Return (x, y) of the center of cell containing provided text 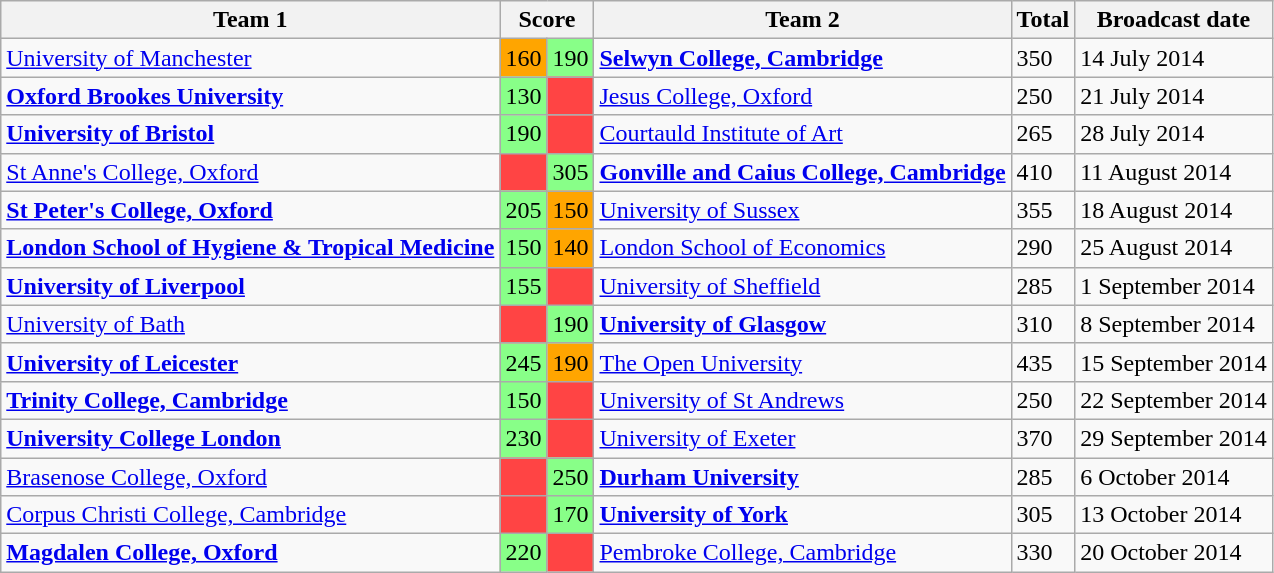
265 (1043, 134)
Total (1043, 20)
Oxford Brookes University (250, 96)
Brasenose College, Oxford (250, 477)
28 July 2014 (1174, 134)
University of Glasgow (802, 324)
13 October 2014 (1174, 515)
1 September 2014 (1174, 286)
21 July 2014 (1174, 96)
355 (1043, 210)
St Peter's College, Oxford (250, 210)
29 September 2014 (1174, 438)
University of Sussex (802, 210)
Trinity College, Cambridge (250, 400)
Corpus Christi College, Cambridge (250, 515)
University of Exeter (802, 438)
University of Bristol (250, 134)
University of Leicester (250, 362)
Selwyn College, Cambridge (802, 58)
130 (524, 96)
140 (570, 248)
15 September 2014 (1174, 362)
290 (1043, 248)
14 July 2014 (1174, 58)
Score (547, 20)
11 August 2014 (1174, 172)
St Anne's College, Oxford (250, 172)
330 (1043, 553)
245 (524, 362)
230 (524, 438)
155 (524, 286)
220 (524, 553)
Magdalen College, Oxford (250, 553)
Pembroke College, Cambridge (802, 553)
University of York (802, 515)
Gonville and Caius College, Cambridge (802, 172)
University College London (250, 438)
University of Manchester (250, 58)
University of Sheffield (802, 286)
170 (570, 515)
London School of Hygiene & Tropical Medicine (250, 248)
25 August 2014 (1174, 248)
Jesus College, Oxford (802, 96)
University of St Andrews (802, 400)
410 (1043, 172)
435 (1043, 362)
Team 1 (250, 20)
18 August 2014 (1174, 210)
20 October 2014 (1174, 553)
The Open University (802, 362)
350 (1043, 58)
London School of Economics (802, 248)
8 September 2014 (1174, 324)
Durham University (802, 477)
Team 2 (802, 20)
University of Bath (250, 324)
Broadcast date (1174, 20)
6 October 2014 (1174, 477)
Courtauld Institute of Art (802, 134)
160 (524, 58)
310 (1043, 324)
370 (1043, 438)
22 September 2014 (1174, 400)
205 (524, 210)
University of Liverpool (250, 286)
